Output the (X, Y) coordinate of the center of the cell containing the given text.  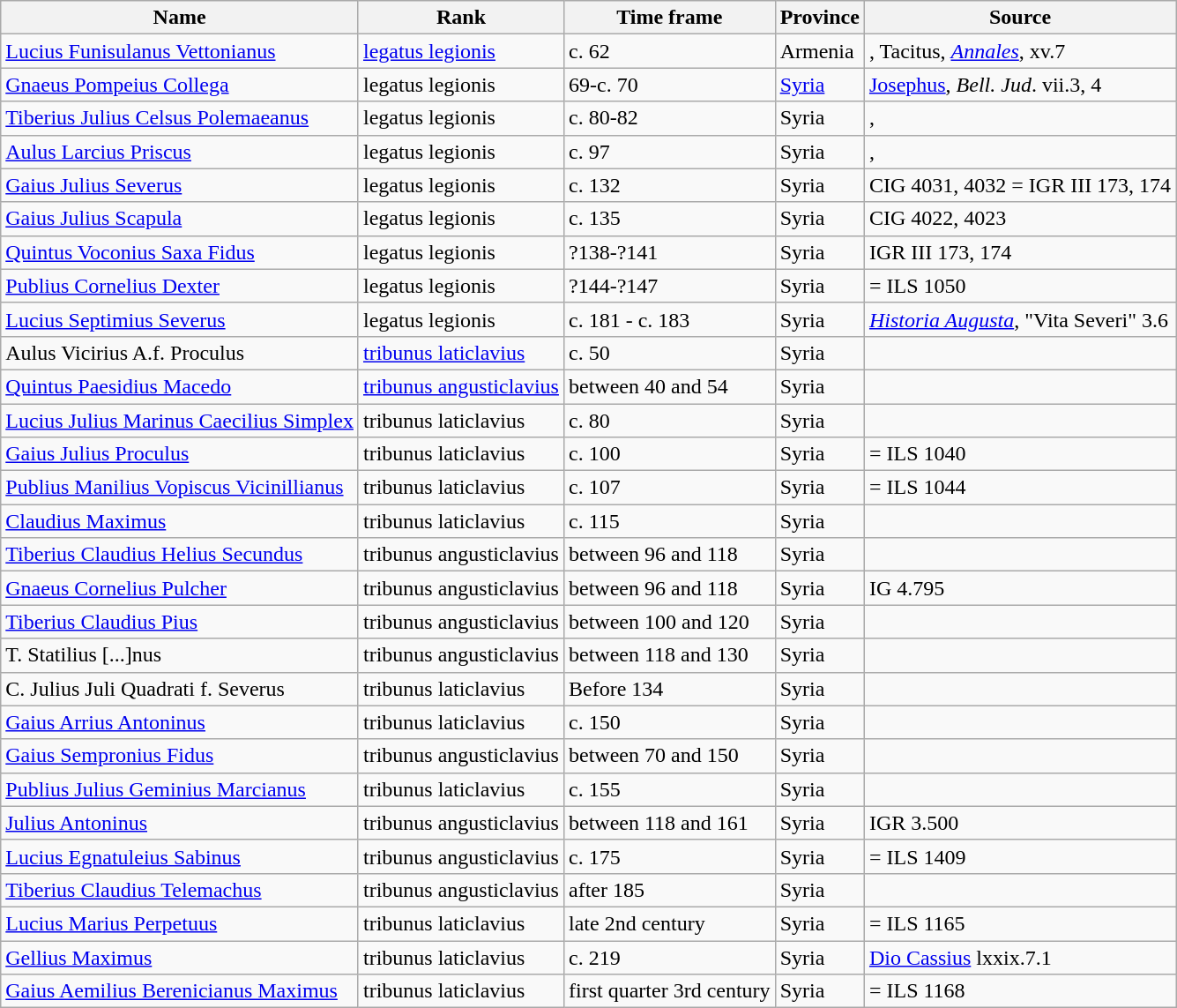
Gaius Arrius Antoninus (180, 722)
Before 134 (669, 689)
69-c. 70 (669, 85)
= ILS 1409 (1019, 856)
, Tacitus, Annales, xv.7 (1019, 51)
CIG 4022, 4023 (1019, 219)
= ILS 1040 (1019, 454)
between 40 and 54 (669, 386)
between 70 and 150 (669, 756)
between 118 and 130 (669, 655)
Publius Julius Geminius Marcianus (180, 789)
Tiberius Claudius Helius Secundus (180, 555)
Lucius Egnatuleius Sabinus (180, 856)
Province (820, 18)
c. 100 (669, 454)
c. 150 (669, 722)
Aulus Larcius Priscus (180, 152)
c. 132 (669, 185)
Armenia (820, 51)
Tiberius Claudius Telemachus (180, 890)
c. 80-82 (669, 118)
Gaius Julius Severus (180, 185)
Time frame (669, 18)
Lucius Marius Perpetuus (180, 923)
between 118 and 161 (669, 823)
Quintus Voconius Saxa Fidus (180, 252)
?138-?141 (669, 252)
Quintus Paesidius Macedo (180, 386)
Rank (460, 18)
Publius Cornelius Dexter (180, 286)
c. 50 (669, 353)
c. 107 (669, 488)
between 100 and 120 (669, 622)
= ILS 1050 (1019, 286)
Claudius Maximus (180, 521)
Julius Antoninus (180, 823)
Gellius Maximus (180, 957)
Publius Manilius Vopiscus Vicinillianus (180, 488)
first quarter 3rd century (669, 991)
= ILS 1044 (1019, 488)
late 2nd century (669, 923)
c. 219 (669, 957)
= ILS 1168 (1019, 991)
Gaius Aemilius Berenicianus Maximus (180, 991)
Gaius Sempronius Fidus (180, 756)
c. 155 (669, 789)
Tiberius Julius Celsus Polemaeanus (180, 118)
Lucius Julius Marinus Caecilius Simplex (180, 421)
c. 80 (669, 421)
c. 181 - c. 183 (669, 319)
Historia Augusta, "Vita Severi" 3.6 (1019, 319)
IGR III 173, 174 (1019, 252)
Josephus, Bell. Jud. vii.3, 4 (1019, 85)
Gnaeus Pompeius Collega (180, 85)
Source (1019, 18)
= ILS 1165 (1019, 923)
Lucius Septimius Severus (180, 319)
after 185 (669, 890)
Gaius Julius Proculus (180, 454)
C. Julius Juli Quadrati f. Severus (180, 689)
?144-?147 (669, 286)
c. 62 (669, 51)
Gnaeus Cornelius Pulcher (180, 588)
CIG 4031, 4032 = IGR III 173, 174 (1019, 185)
Dio Cassius lxxix.7.1 (1019, 957)
IG 4.795 (1019, 588)
Tiberius Claudius Pius (180, 622)
IGR 3.500 (1019, 823)
T. Statilius [...]nus (180, 655)
c. 115 (669, 521)
Name (180, 18)
Lucius Funisulanus Vettonianus (180, 51)
c. 175 (669, 856)
Gaius Julius Scapula (180, 219)
Aulus Vicirius A.f. Proculus (180, 353)
c. 97 (669, 152)
c. 135 (669, 219)
